Locate the cell with the specified text and output its [x, y] center coordinate. 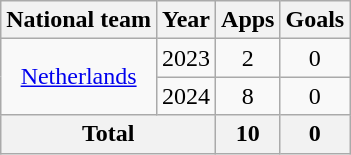
Total [108, 134]
Year [186, 20]
10 [248, 134]
2024 [186, 96]
8 [248, 96]
2023 [186, 58]
National team [79, 20]
Apps [248, 20]
2 [248, 58]
Goals [315, 20]
Netherlands [79, 77]
